From the cell containing the given text, extract its center point as [x, y] coordinate. 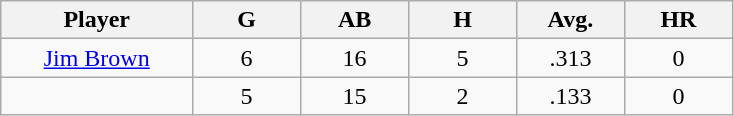
6 [247, 58]
H [463, 20]
.313 [570, 58]
Jim Brown [97, 58]
16 [355, 58]
AB [355, 20]
.133 [570, 96]
Avg. [570, 20]
HR [678, 20]
2 [463, 96]
Player [97, 20]
15 [355, 96]
G [247, 20]
